Provide the [X, Y] coordinate of the cell's center where the given text is located.  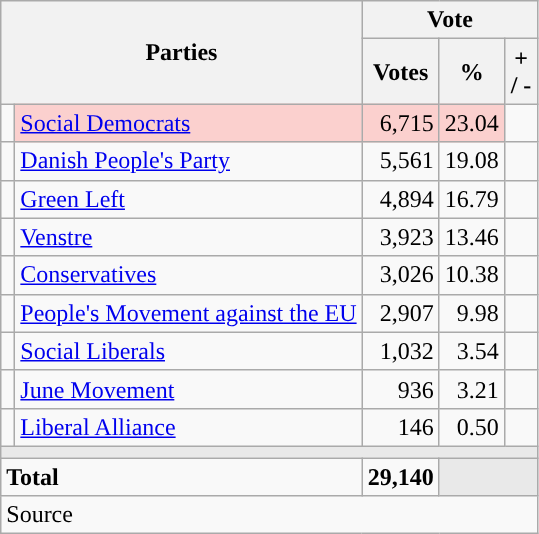
3.54 [472, 351]
Danish People's Party [188, 161]
3,026 [400, 275]
Venstre [188, 237]
Total [182, 477]
6,715 [400, 123]
3.21 [472, 389]
+ / - [521, 72]
Parties [182, 52]
% [472, 72]
Vote [450, 20]
People's Movement against the EU [188, 313]
1,032 [400, 351]
5,561 [400, 161]
Liberal Alliance [188, 427]
June Movement [188, 389]
29,140 [400, 477]
Votes [400, 72]
3,923 [400, 237]
Green Left [188, 199]
13.46 [472, 237]
2,907 [400, 313]
19.08 [472, 161]
Source [270, 515]
Social Liberals [188, 351]
146 [400, 427]
Conservatives [188, 275]
0.50 [472, 427]
10.38 [472, 275]
Social Democrats [188, 123]
16.79 [472, 199]
936 [400, 389]
9.98 [472, 313]
23.04 [472, 123]
4,894 [400, 199]
